Capture the cell that displays the provided text and extract its [x, y] central coordinate. 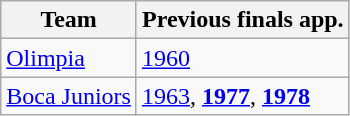
Boca Juniors [69, 96]
Previous finals app. [242, 20]
1963, 1977, 1978 [242, 96]
Olimpia [69, 58]
Team [69, 20]
1960 [242, 58]
